Pinpoint the cell where the given text exists, returning its [x, y] midpoint coordinate. 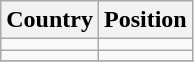
Country [50, 20]
Position [145, 20]
